Find where the given text appears and provide that cell's center as (X, Y) coordinate. 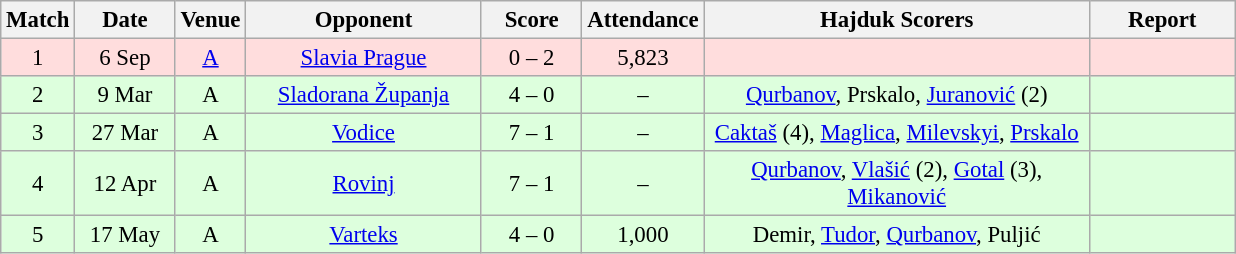
Sladorana Županja (364, 95)
5 (38, 235)
Score (532, 20)
27 Mar (126, 133)
Rovinj (364, 184)
5,823 (643, 58)
4 (38, 184)
17 May (126, 235)
Qurbanov, Prskalo, Juranović (2) (897, 95)
3 (38, 133)
12 Apr (126, 184)
Vodice (364, 133)
Date (126, 20)
1 (38, 58)
Venue (210, 20)
Report (1162, 20)
Varteks (364, 235)
Demir, Tudor, Qurbanov, Puljić (897, 235)
1,000 (643, 235)
0 – 2 (532, 58)
Attendance (643, 20)
2 (38, 95)
Opponent (364, 20)
Slavia Prague (364, 58)
6 Sep (126, 58)
Qurbanov, Vlašić (2), Gotal (3), Mikanović (897, 184)
Caktaš (4), Maglica, Milevskyi, Prskalo (897, 133)
9 Mar (126, 95)
Hajduk Scorers (897, 20)
Match (38, 20)
